Detect which cell encompasses the target text, then output its [X, Y] center coordinate. 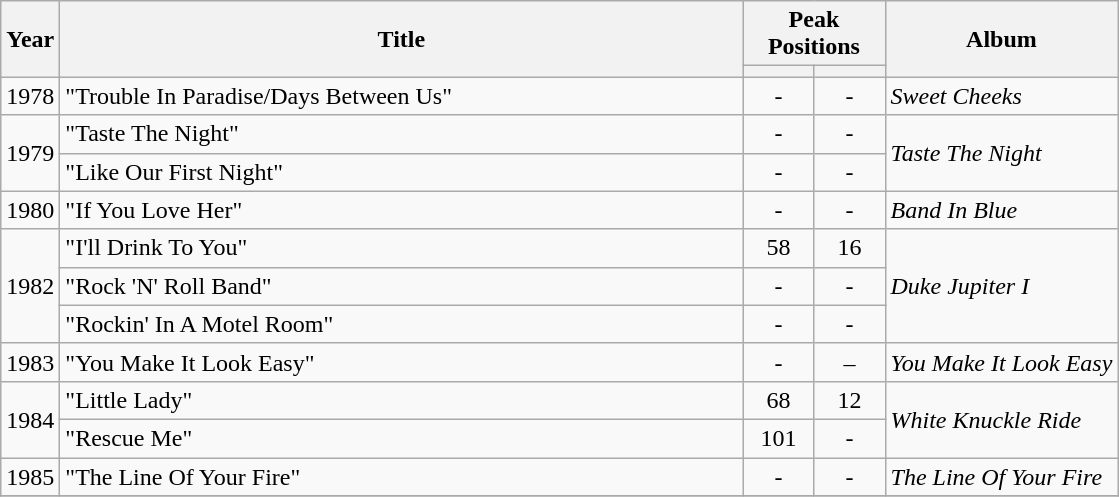
"Rockin' In A Motel Room" [402, 324]
"Trouble In Paradise/Days Between Us" [402, 96]
68 [778, 400]
Peak Positions [814, 34]
Album [1002, 39]
Taste The Night [1002, 153]
"Like Our First Night" [402, 172]
1983 [30, 362]
"Taste The Night" [402, 134]
You Make It Look Easy [1002, 362]
"If You Love Her" [402, 210]
1985 [30, 477]
"The Line Of Your Fire" [402, 477]
"Rock 'N' Roll Band" [402, 286]
Year [30, 39]
White Knuckle Ride [1002, 419]
Sweet Cheeks [1002, 96]
"Little Lady" [402, 400]
12 [850, 400]
"Rescue Me" [402, 438]
1978 [30, 96]
The Line Of Your Fire [1002, 477]
1979 [30, 153]
"You Make It Look Easy" [402, 362]
Duke Jupiter I [1002, 286]
1984 [30, 419]
"I'll Drink To You" [402, 248]
1980 [30, 210]
Title [402, 39]
Band In Blue [1002, 210]
16 [850, 248]
58 [778, 248]
– [850, 362]
1982 [30, 286]
101 [778, 438]
